From the cell containing the given text, extract its center point as [x, y] coordinate. 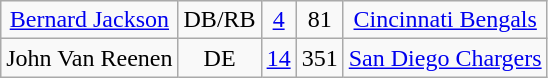
San Diego Chargers [445, 58]
81 [320, 20]
DE [220, 58]
Cincinnati Bengals [445, 20]
John Van Reenen [90, 58]
14 [278, 58]
DB/RB [220, 20]
4 [278, 20]
351 [320, 58]
Bernard Jackson [90, 20]
